Scan for the cell matching the given text and deliver its (X, Y) coordinate at center. 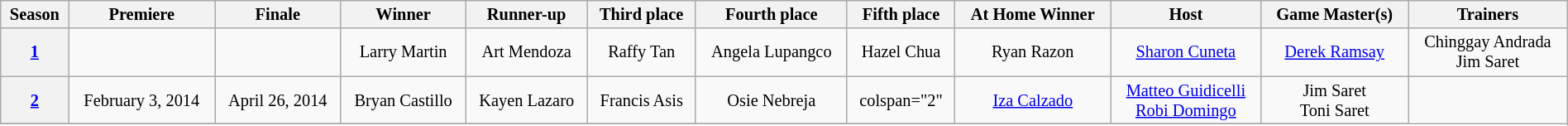
February 3, 2014 (142, 100)
Iza Calzado (1033, 100)
Sharon Cuneta (1186, 52)
Matteo GuidicelliRobi Domingo (1186, 100)
Fourth place (771, 14)
Fifth place (901, 14)
April 26, 2014 (278, 100)
Bryan Castillo (404, 100)
1 (35, 52)
Osie Nebreja (771, 100)
colspan="2" (901, 100)
2 (35, 100)
Host (1186, 14)
Game Master(s) (1335, 14)
Season (35, 14)
Art Mendoza (526, 52)
Kayen Lazaro (526, 100)
Francis Asis (642, 100)
Hazel Chua (901, 52)
Raffy Tan (642, 52)
Larry Martin (404, 52)
Jim SaretToni Saret (1335, 100)
Finale (278, 14)
Chinggay AndradaJim Saret (1489, 52)
Ryan Razon (1033, 52)
Angela Lupangco (771, 52)
Third place (642, 14)
Derek Ramsay (1335, 52)
Runner-up (526, 14)
Winner (404, 14)
Premiere (142, 14)
At Home Winner (1033, 14)
Trainers (1489, 14)
